From the cell containing the given text, extract its center point as [X, Y] coordinate. 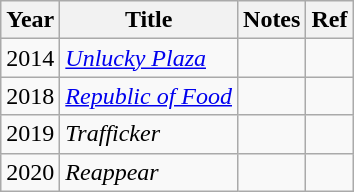
Trafficker [149, 134]
2020 [30, 172]
2018 [30, 96]
2014 [30, 58]
Unlucky Plaza [149, 58]
Title [149, 20]
Notes [272, 20]
2019 [30, 134]
Ref [330, 20]
Reappear [149, 172]
Republic of Food [149, 96]
Year [30, 20]
